Pinpoint the cell where the given text exists, returning its (x, y) midpoint coordinate. 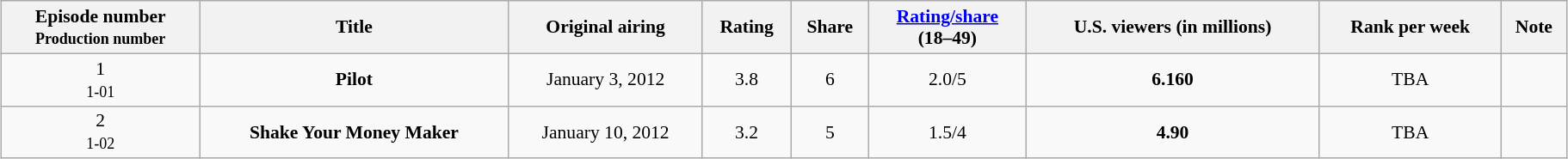
Rating (747, 28)
Rating/share(18–49) (948, 28)
1.5/4 (948, 132)
Rank per week (1411, 28)
6 (830, 79)
4.90 (1172, 132)
6.160 (1172, 79)
Episode numberProduction number (101, 28)
21-02 (101, 132)
Pilot (355, 79)
U.S. viewers (in millions) (1172, 28)
3.2 (747, 132)
11-01 (101, 79)
Share (830, 28)
January 10, 2012 (606, 132)
3.8 (747, 79)
January 3, 2012 (606, 79)
Title (355, 28)
5 (830, 132)
2.0/5 (948, 79)
Original airing (606, 28)
Note (1534, 28)
Shake Your Money Maker (355, 132)
